Identify which cell holds the provided text, then report its (X, Y) central coordinate. 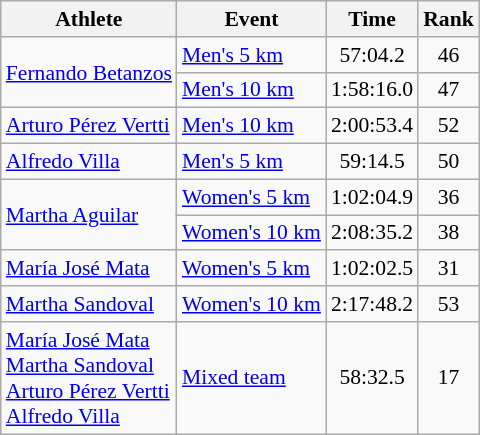
1:58:16.0 (372, 90)
Arturo Pérez Vertti (89, 126)
1:02:02.5 (372, 269)
Martha Aguilar (89, 214)
50 (448, 162)
46 (448, 55)
17 (448, 378)
María José Mata (89, 269)
36 (448, 197)
1:02:04.9 (372, 197)
María José MataMartha SandovalArturo Pérez VerttiAlfredo Villa (89, 378)
2:08:35.2 (372, 233)
Martha Sandoval (89, 304)
Event (252, 19)
59:14.5 (372, 162)
Rank (448, 19)
38 (448, 233)
2:17:48.2 (372, 304)
2:00:53.4 (372, 126)
Mixed team (252, 378)
52 (448, 126)
Alfredo Villa (89, 162)
Fernando Betanzos (89, 72)
58:32.5 (372, 378)
53 (448, 304)
Time (372, 19)
31 (448, 269)
57:04.2 (372, 55)
Athlete (89, 19)
47 (448, 90)
